Extract the (x, y) coordinate from the center of the cell holding the provided text.  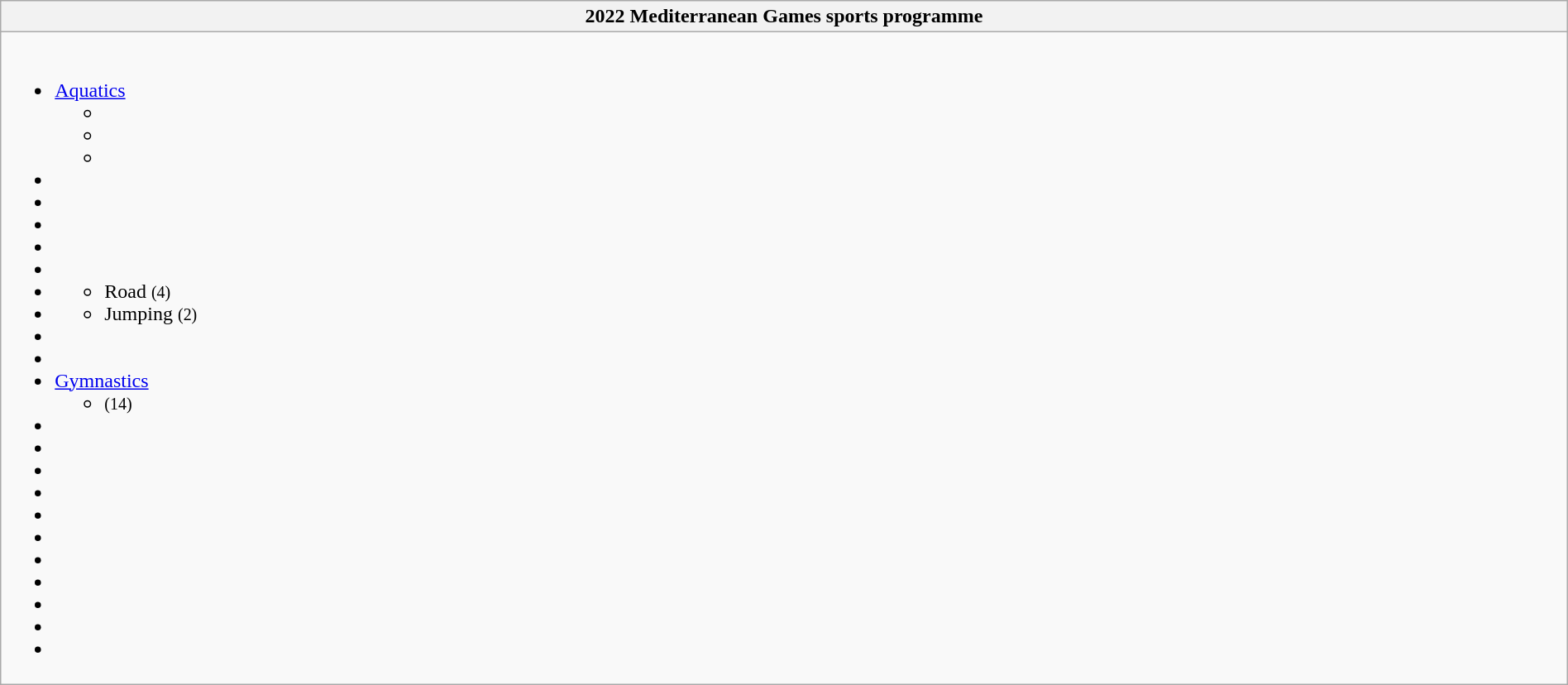
AquaticsRoad (4)Jumping (2)Gymnastics (14) (784, 358)
2022 Mediterranean Games sports programme (784, 17)
